Pinpoint the cell where the given text exists, returning its (X, Y) midpoint coordinate. 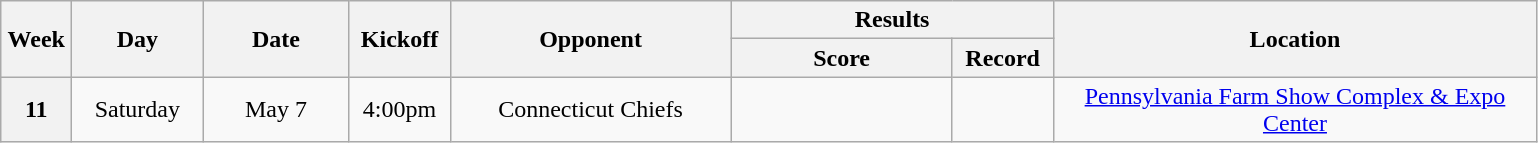
Results (892, 20)
Record (1002, 58)
Opponent (590, 39)
Day (138, 39)
Pennsylvania Farm Show Complex & Expo Center (1295, 110)
Date (276, 39)
Kickoff (400, 39)
Location (1295, 39)
Connecticut Chiefs (590, 110)
Score (842, 58)
11 (36, 110)
May 7 (276, 110)
Week (36, 39)
Saturday (138, 110)
4:00pm (400, 110)
